Output the [X, Y] coordinate of the center of the cell containing the given text.  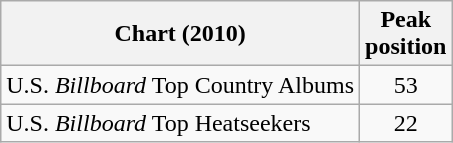
22 [406, 123]
U.S. Billboard Top Heatseekers [180, 123]
U.S. Billboard Top Country Albums [180, 85]
53 [406, 85]
Peak position [406, 34]
Chart (2010) [180, 34]
